Return the (X, Y) coordinate for the center point of the cell that contains the specified text.  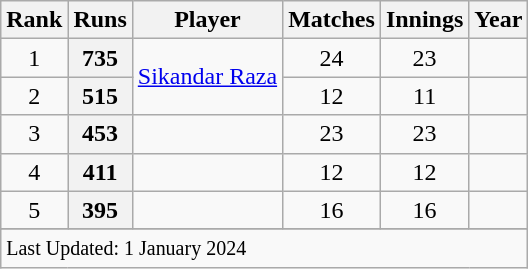
4 (34, 172)
11 (424, 96)
395 (100, 210)
Last Updated: 1 January 2024 (264, 248)
735 (100, 58)
Rank (34, 20)
Runs (100, 20)
453 (100, 134)
3 (34, 134)
Innings (424, 20)
Year (498, 20)
1 (34, 58)
411 (100, 172)
Player (207, 20)
Sikandar Raza (207, 77)
515 (100, 96)
24 (332, 58)
5 (34, 210)
2 (34, 96)
Matches (332, 20)
